Detect which cell encompasses the target text, then output its (x, y) center coordinate. 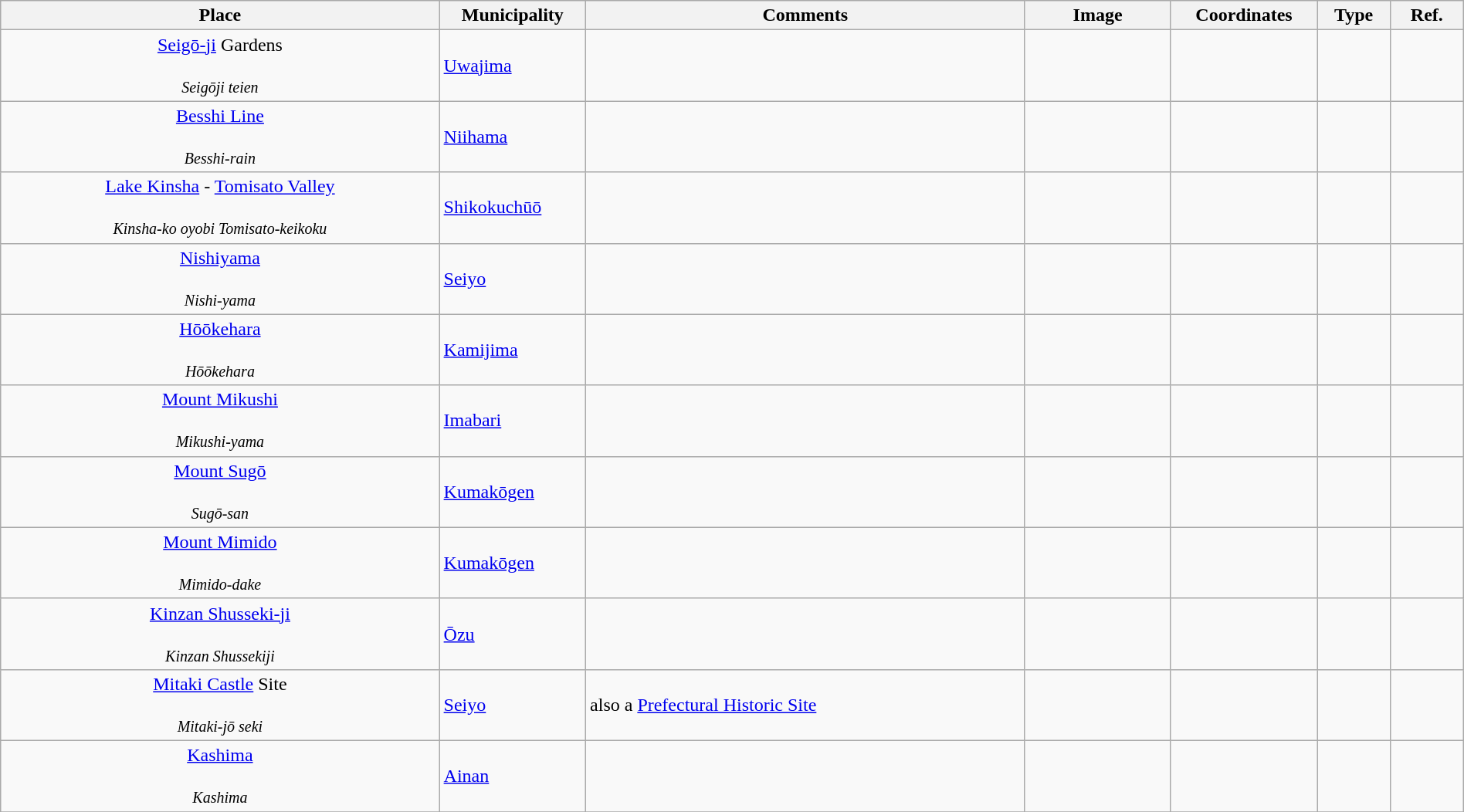
Lake Kinsha - Tomisato ValleyKinsha-ko oyobi Tomisato-keikoku (220, 208)
KashimaKashima (220, 776)
HōōkeharaHōōkehara (220, 350)
Place (220, 15)
Mount MimidoMimido-dake (220, 563)
NishiyamaNishi-yama (220, 279)
Imabari (513, 421)
Coordinates (1243, 15)
Besshi LineBesshi-rain (220, 137)
Comments (805, 15)
Ōzu (513, 634)
Kinzan Shusseki-jiKinzan Shussekiji (220, 634)
Uwajima (513, 66)
Kamijima (513, 350)
Niihama (513, 137)
Mount MikushiMikushi-yama (220, 421)
Municipality (513, 15)
Seigō-ji GardensSeigōji teien (220, 66)
Shikokuchūō (513, 208)
Mount SugōSugō-san (220, 492)
Mitaki Castle SiteMitaki-jō seki (220, 705)
Image (1098, 15)
Ref. (1427, 15)
also a Prefectural Historic Site (805, 705)
Type (1354, 15)
Ainan (513, 776)
